Determine the (X, Y) coordinate at the center of the cell enclosing the given text.  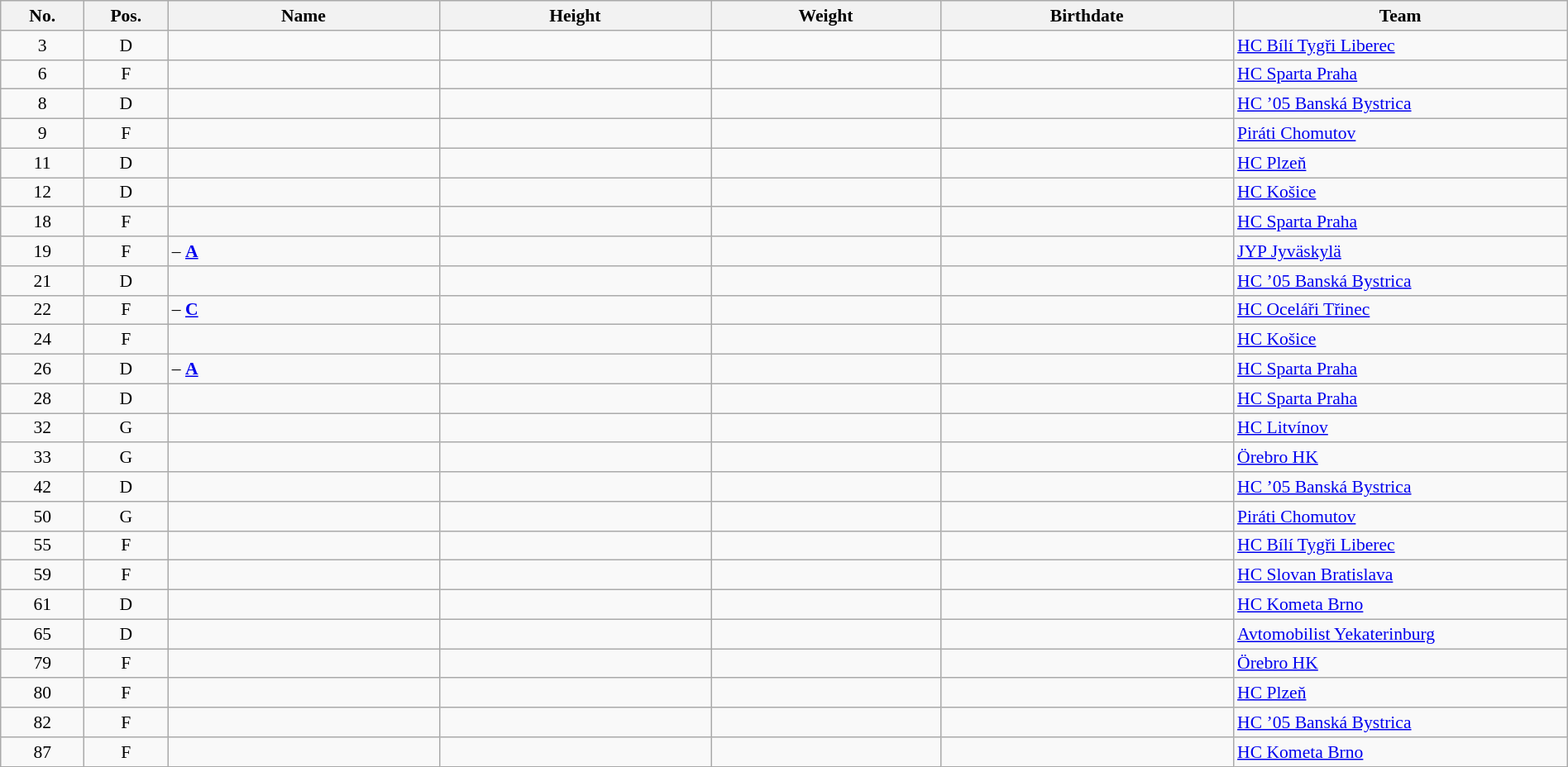
24 (43, 340)
26 (43, 369)
11 (43, 163)
59 (43, 575)
12 (43, 193)
Name (304, 16)
Team (1400, 16)
79 (43, 664)
32 (43, 428)
Weight (826, 16)
80 (43, 693)
50 (43, 517)
22 (43, 310)
87 (43, 752)
Avtomobilist Yekaterinburg (1400, 634)
Pos. (126, 16)
28 (43, 398)
8 (43, 104)
Height (575, 16)
6 (43, 74)
82 (43, 722)
21 (43, 281)
19 (43, 251)
9 (43, 134)
JYP Jyväskylä (1400, 251)
Birthdate (1087, 16)
HC Litvínov (1400, 428)
55 (43, 545)
No. (43, 16)
65 (43, 634)
33 (43, 458)
– C (304, 310)
3 (43, 45)
HC Oceláři Třinec (1400, 310)
61 (43, 605)
42 (43, 487)
HC Slovan Bratislava (1400, 575)
18 (43, 222)
